Determine the [x, y] coordinate at the center of the cell enclosing the given text.  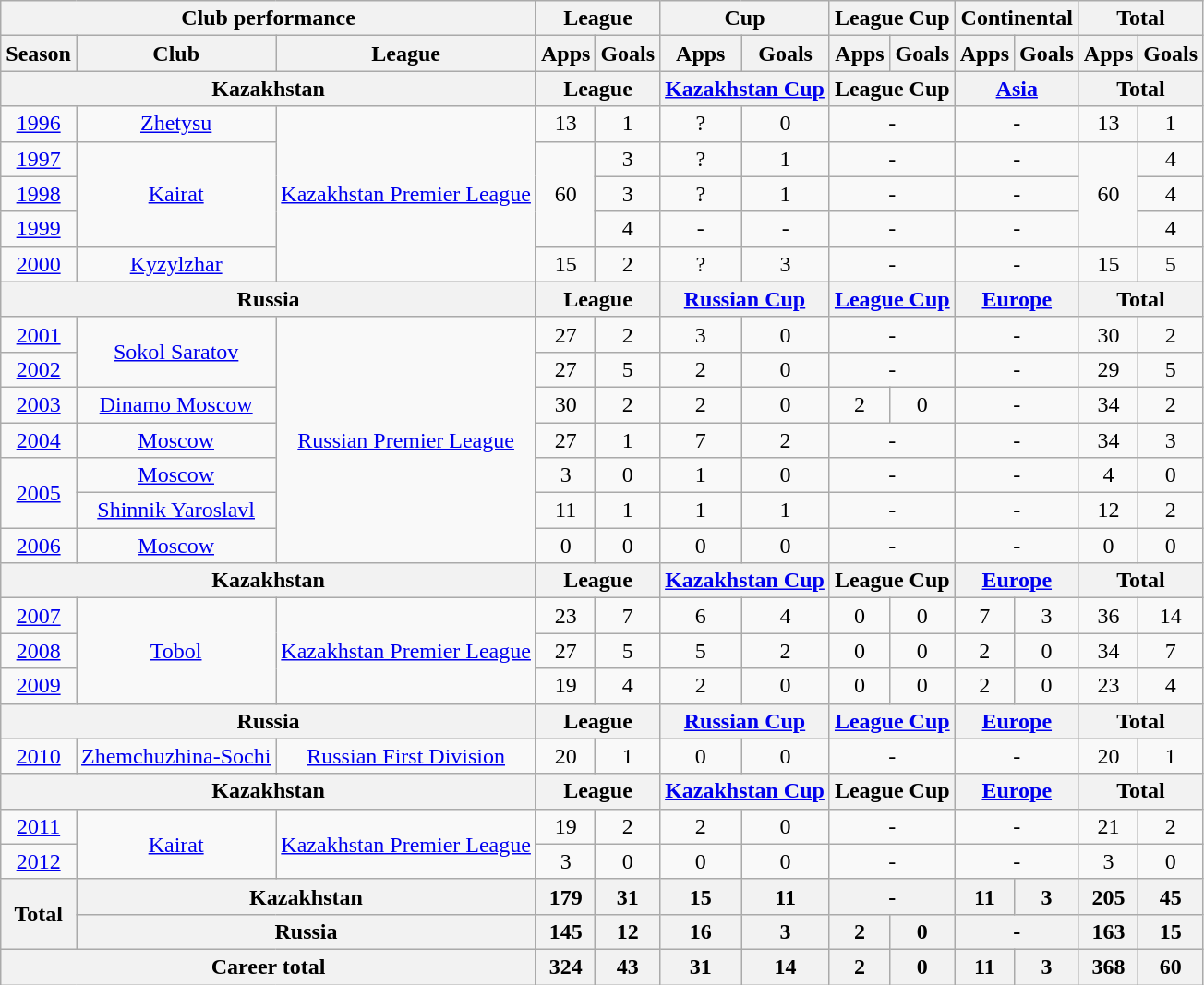
29 [1108, 369]
179 [565, 896]
2001 [39, 334]
Asia [1017, 89]
2005 [39, 493]
36 [1108, 616]
205 [1108, 896]
1996 [39, 124]
2000 [39, 264]
21 [1108, 826]
2004 [39, 440]
Zhemchuzhina-Sochi [175, 756]
1997 [39, 159]
2007 [39, 616]
16 [701, 931]
Club [175, 54]
2002 [39, 369]
2008 [39, 651]
2010 [39, 756]
163 [1108, 931]
6 [701, 616]
145 [565, 931]
Tobol [175, 651]
Career total [269, 967]
2003 [39, 404]
Shinnik Yaroslavl [175, 511]
Club performance [269, 18]
43 [628, 967]
Season [39, 54]
2011 [39, 826]
1999 [39, 229]
Russian First Division [406, 756]
Sokol Saratov [175, 352]
Russian Premier League [406, 439]
1998 [39, 194]
45 [1171, 896]
Continental [1017, 18]
Cup [745, 18]
Zhetysu [175, 124]
2006 [39, 546]
2009 [39, 686]
Kyzylzhar [175, 264]
324 [565, 967]
368 [1108, 967]
Dinamo Moscow [175, 404]
2012 [39, 861]
